Find where the given text appears and provide that cell's center as (X, Y) coordinate. 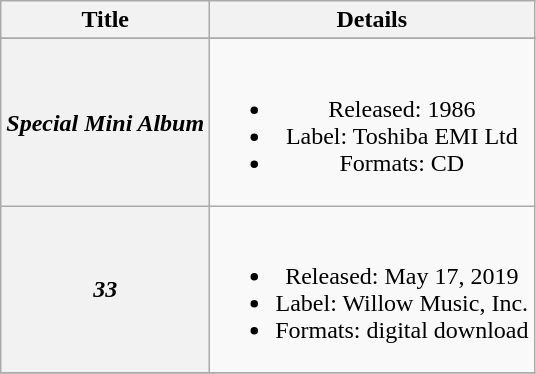
Special Mini Album (106, 122)
Released: 1986Label: Toshiba EMI LtdFormats: CD (372, 122)
Details (372, 20)
Released: May 17, 2019Label: Willow Music, Inc.Formats: digital download (372, 290)
33 (106, 290)
Title (106, 20)
